Find where the given text appears and provide that cell's center as (x, y) coordinate. 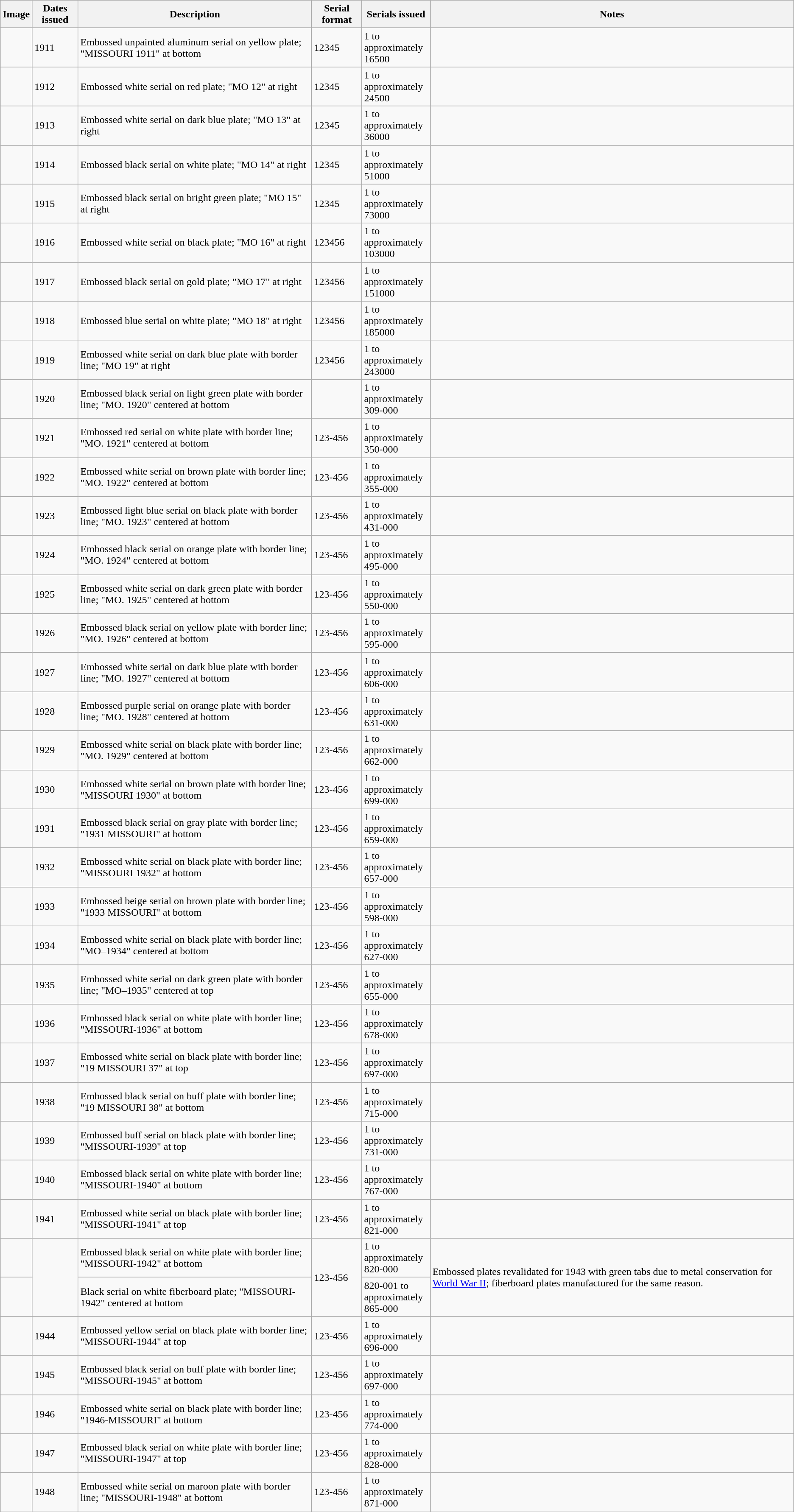
1 to approximately 550-000 (396, 594)
Embossed black serial on yellow plate with border line; "MO. 1926" centered at bottom (195, 633)
1 to approximately 355-000 (396, 477)
Embossed white serial on black plate with border line; "19 MISSOURI 37" at top (195, 1062)
1911 (55, 48)
1 to approximately 350-000 (396, 438)
Embossed black serial on bright green plate; "MO 15" at right (195, 204)
Embossed white serial on black plate with border line; "MISSOURI-1941" at top (195, 1219)
Embossed black serial on white plate with border line; "MISSOURI-1940" at bottom (195, 1180)
1 to approximately 598-000 (396, 906)
1944 (55, 1336)
Embossed blue serial on white plate; "MO 18" at right (195, 321)
Embossed buff serial on black plate with border line; "MISSOURI-1939" at top (195, 1141)
Embossed white serial on dark green plate with border line; "MO. 1925" centered at bottom (195, 594)
Embossed black serial on buff plate with border line; "19 MISSOURI 38" at bottom (195, 1102)
Embossed light blue serial on black plate with border line; "MO. 1923" centered at bottom (195, 516)
1 to approximately 185000 (396, 321)
1937 (55, 1062)
Embossed red serial on white plate with border line; "MO. 1921" centered at bottom (195, 438)
1 to approximately 595-000 (396, 633)
Embossed white serial on dark blue plate; "MO 13" at right (195, 126)
1926 (55, 633)
1936 (55, 1023)
1941 (55, 1219)
1920 (55, 399)
1935 (55, 984)
Embossed white serial on dark blue plate with border line; "MO. 1927" centered at bottom (195, 672)
1946 (55, 1414)
1 to approximately 24500 (396, 87)
1 to approximately 715-000 (396, 1102)
Embossed white serial on black plate with border line; "1946-MISSOURI" at bottom (195, 1414)
Embossed white serial on black plate; "MO 16" at right (195, 243)
1 to approximately 631-000 (396, 711)
1 to approximately 767-000 (396, 1180)
Embossed black serial on white plate with border line; "MISSOURI-1947" at top (195, 1453)
1 to approximately 606-000 (396, 672)
1 to approximately 495-000 (396, 555)
Embossed unpainted aluminum serial on yellow plate; "MISSOURI 1911" at bottom (195, 48)
Embossed black serial on light green plate with border line; "MO. 1920" centered at bottom (195, 399)
Serial format (337, 14)
Embossed black serial on white plate; "MO 14" at right (195, 165)
1914 (55, 165)
1 to approximately 828-000 (396, 1453)
Image (16, 14)
1927 (55, 672)
Embossed black serial on gray plate with border line; "1931 MISSOURI" at bottom (195, 828)
Embossed white serial on dark green plate with border line; "MO–1935" centered at top (195, 984)
1922 (55, 477)
1938 (55, 1102)
1 to approximately 871-000 (396, 1492)
1 to approximately 431-000 (396, 516)
Embossed black serial on white plate with border line; "MISSOURI-1942" at bottom (195, 1258)
1932 (55, 867)
Embossed purple serial on orange plate with border line; "MO. 1928" centered at bottom (195, 711)
1 to approximately 309-000 (396, 399)
1 to approximately 655-000 (396, 984)
1931 (55, 828)
1928 (55, 711)
1 to approximately 820-000 (396, 1258)
Embossed white serial on brown plate with border line; "MISSOURI 1930" at bottom (195, 789)
1 to approximately 73000 (396, 204)
1 to approximately 627-000 (396, 945)
1930 (55, 789)
1933 (55, 906)
Embossed white serial on dark blue plate with border line; "MO 19" at right (195, 360)
1 to approximately 36000 (396, 126)
1934 (55, 945)
1945 (55, 1375)
1 to approximately 774-000 (396, 1414)
Notes (612, 14)
1917 (55, 282)
Embossed black serial on orange plate with border line; "MO. 1924" centered at bottom (195, 555)
Embossed beige serial on brown plate with border line; "1933 MISSOURI" at bottom (195, 906)
1 to approximately 696-000 (396, 1336)
1913 (55, 126)
1929 (55, 750)
1940 (55, 1180)
1 to approximately 657-000 (396, 867)
1912 (55, 87)
1 to approximately 699-000 (396, 789)
Embossed black serial on white plate with border line; "MISSOURI-1936" at bottom (195, 1023)
1918 (55, 321)
1948 (55, 1492)
1939 (55, 1141)
Serials issued (396, 14)
Embossed white serial on black plate with border line; "MO. 1929" centered at bottom (195, 750)
820-001 to approximately 865-000 (396, 1297)
Embossed white serial on black plate with border line; "MISSOURI 1932" at bottom (195, 867)
1947 (55, 1453)
1 to approximately 731-000 (396, 1141)
1 to approximately 51000 (396, 165)
1 to approximately 678-000 (396, 1023)
Description (195, 14)
1 to approximately 103000 (396, 243)
1923 (55, 516)
Embossed yellow serial on black plate with border line; "MISSOURI-1944" at top (195, 1336)
1916 (55, 243)
Embossed black serial on buff plate with border line; "MISSOURI-1945" at bottom (195, 1375)
Black serial on white fiberboard plate; "MISSOURI-1942" centered at bottom (195, 1297)
Embossed white serial on maroon plate with border line; "MISSOURI-1948" at bottom (195, 1492)
Embossed white serial on red plate; "MO 12" at right (195, 87)
1 to approximately 659-000 (396, 828)
1921 (55, 438)
1919 (55, 360)
Embossed black serial on gold plate; "MO 17" at right (195, 282)
1 to approximately 821-000 (396, 1219)
Embossed plates revalidated for 1943 with green tabs due to metal conservation for World War II; fiberboard plates manufactured for the same reason. (612, 1277)
1 to approximately 16500 (396, 48)
1 to approximately 243000 (396, 360)
1 to approximately 662-000 (396, 750)
1915 (55, 204)
1924 (55, 555)
Dates issued (55, 14)
1925 (55, 594)
Embossed white serial on brown plate with border line; "MO. 1922" centered at bottom (195, 477)
Embossed white serial on black plate with border line; "MO–1934" centered at bottom (195, 945)
1 to approximately 151000 (396, 282)
